Output the [x, y] coordinate of the center of the cell containing the given text.  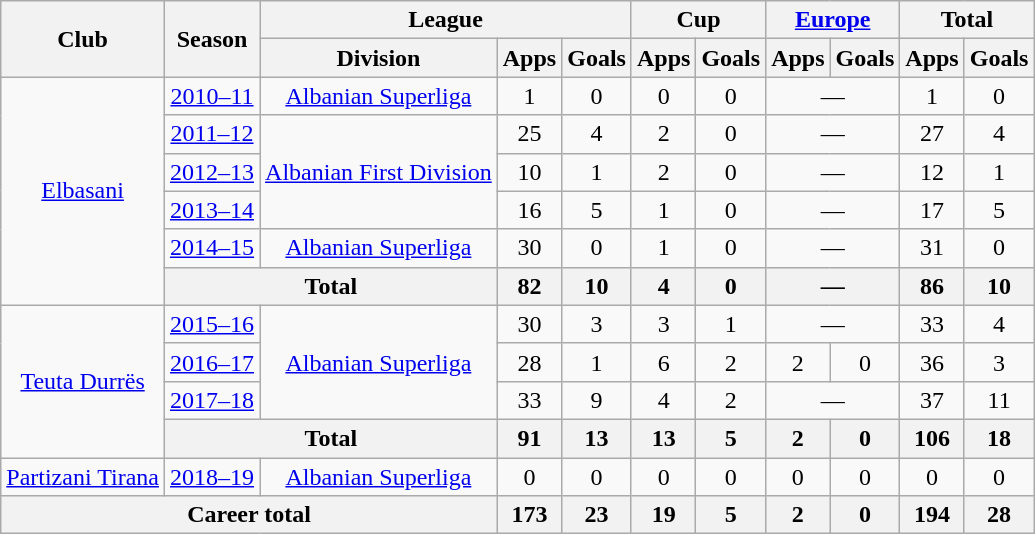
91 [529, 438]
2012–13 [212, 172]
Career total [249, 515]
Division [379, 58]
Teuta Durrës [83, 381]
12 [932, 172]
2010–11 [212, 96]
18 [999, 438]
27 [932, 134]
2016–17 [212, 362]
Season [212, 39]
9 [597, 400]
2018–19 [212, 477]
6 [663, 362]
25 [529, 134]
Elbasani [83, 191]
194 [932, 515]
Cup [698, 20]
2013–14 [212, 210]
23 [597, 515]
Club [83, 39]
86 [932, 286]
Albanian First Division [379, 172]
2017–18 [212, 400]
82 [529, 286]
2015–16 [212, 324]
Partizani Tirana [83, 477]
11 [999, 400]
31 [932, 248]
17 [932, 210]
106 [932, 438]
Europe [833, 20]
2011–12 [212, 134]
37 [932, 400]
16 [529, 210]
173 [529, 515]
36 [932, 362]
2014–15 [212, 248]
19 [663, 515]
League [446, 20]
